Provide the (x, y) coordinate of the cell's center where the given text is located.  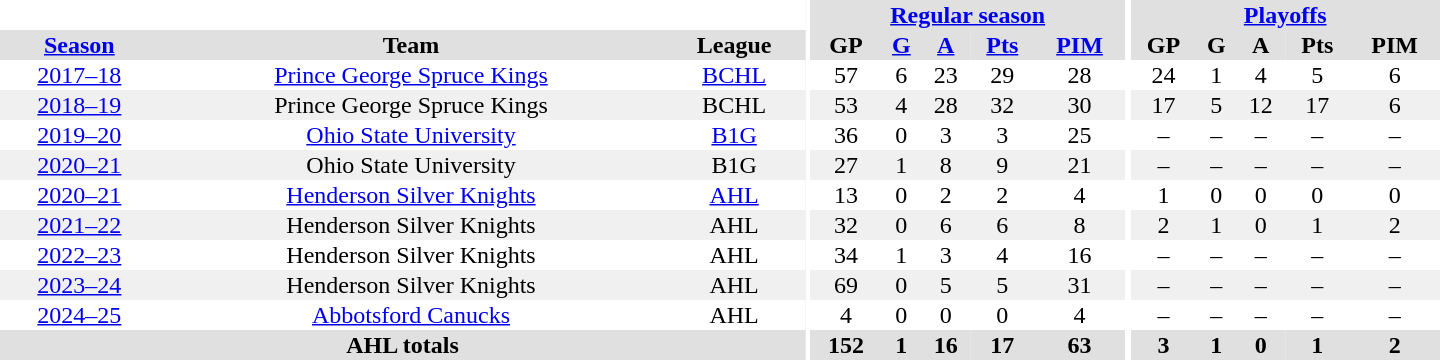
21 (1080, 165)
30 (1080, 105)
36 (846, 135)
57 (846, 75)
League (734, 45)
2018–19 (80, 105)
63 (1080, 345)
2017–18 (80, 75)
23 (946, 75)
34 (846, 255)
Regular season (967, 15)
29 (1002, 75)
2023–24 (80, 285)
27 (846, 165)
152 (846, 345)
Playoffs (1285, 15)
AHL totals (402, 345)
25 (1080, 135)
2022–23 (80, 255)
Season (80, 45)
2021–22 (80, 225)
2024–25 (80, 315)
12 (1260, 105)
69 (846, 285)
Abbotsford Canucks (412, 315)
13 (846, 195)
Team (412, 45)
9 (1002, 165)
24 (1163, 75)
53 (846, 105)
31 (1080, 285)
2019–20 (80, 135)
